Capture the cell that displays the provided text and extract its [x, y] central coordinate. 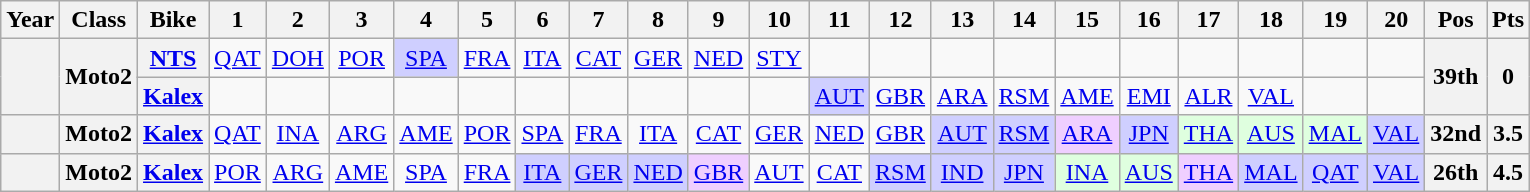
32nd [1456, 134]
17 [1208, 20]
9 [718, 20]
26th [1456, 172]
Pos [1456, 20]
EMI [1148, 96]
DOH [298, 58]
13 [962, 20]
7 [598, 20]
2 [298, 20]
STY [779, 58]
3 [361, 20]
0 [1508, 77]
3.5 [1508, 134]
14 [1024, 20]
15 [1087, 20]
Bike [174, 20]
11 [839, 20]
1 [238, 20]
19 [1335, 20]
10 [779, 20]
5 [487, 20]
39th [1456, 77]
12 [901, 20]
4.5 [1508, 172]
NTS [174, 58]
Year [30, 20]
Pts [1508, 20]
20 [1396, 20]
18 [1271, 20]
6 [542, 20]
4 [426, 20]
16 [1148, 20]
8 [658, 20]
Class [99, 20]
ALR [1208, 96]
IND [962, 172]
